Determine the (x, y) coordinate at the center of the cell enclosing the given text.  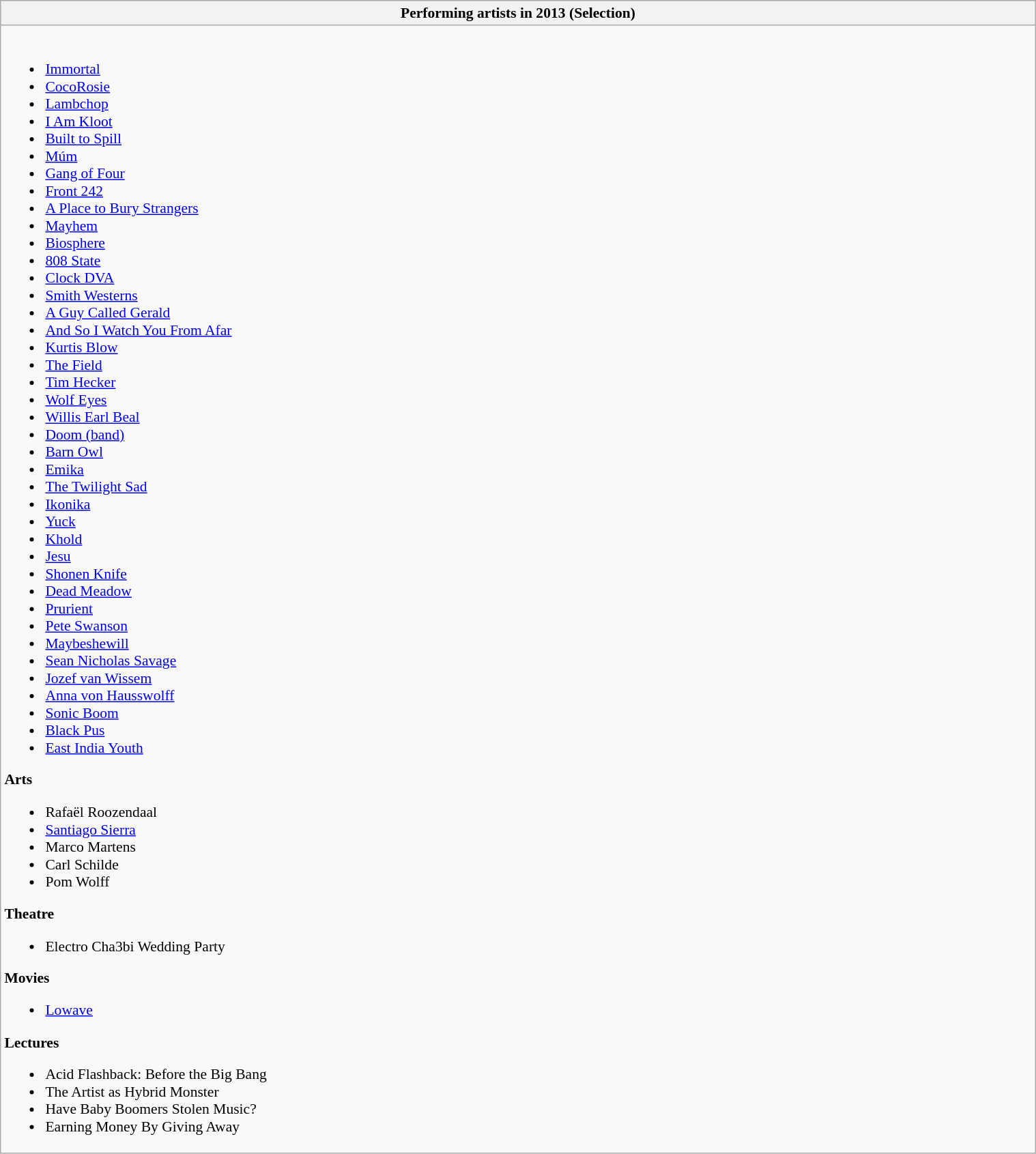
Performing artists in 2013 (Selection) (517, 13)
